Detect which cell encompasses the target text, then output its [x, y] center coordinate. 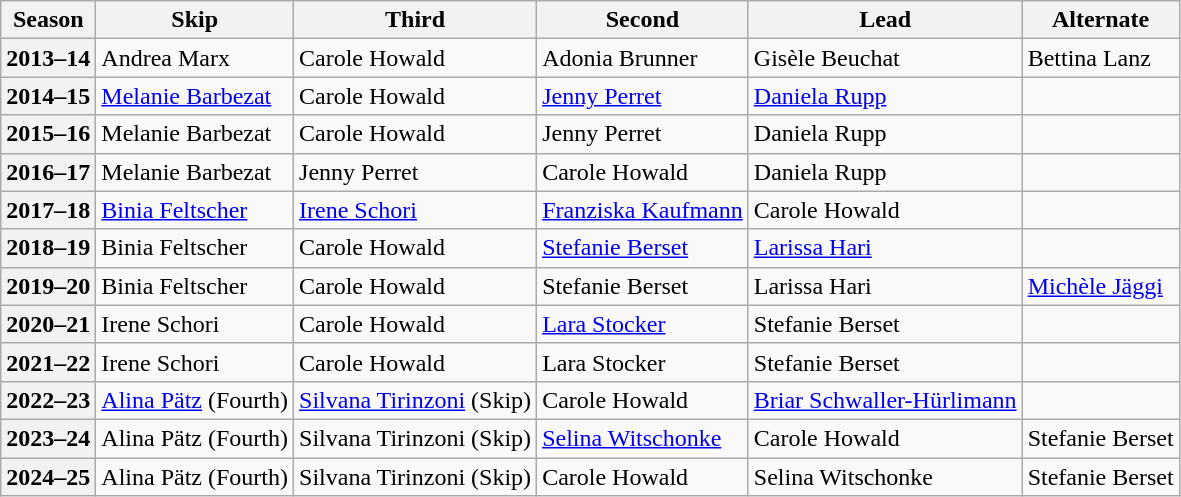
Season [48, 20]
Gisèle Beuchat [885, 58]
2016–17 [48, 172]
2017–18 [48, 210]
Michèle Jäggi [1100, 286]
2015–16 [48, 134]
2022–23 [48, 400]
2021–22 [48, 362]
Skip [195, 20]
Andrea Marx [195, 58]
2013–14 [48, 58]
2024–25 [48, 477]
Second [643, 20]
Adonia Brunner [643, 58]
2014–15 [48, 96]
Briar Schwaller-Hürlimann [885, 400]
Alternate [1100, 20]
Third [416, 20]
Bettina Lanz [1100, 58]
2020–21 [48, 324]
2018–19 [48, 248]
Lead [885, 20]
Franziska Kaufmann [643, 210]
2023–24 [48, 438]
2019–20 [48, 286]
